Search for the cell housing the specified text and yield its [x, y] center coordinate. 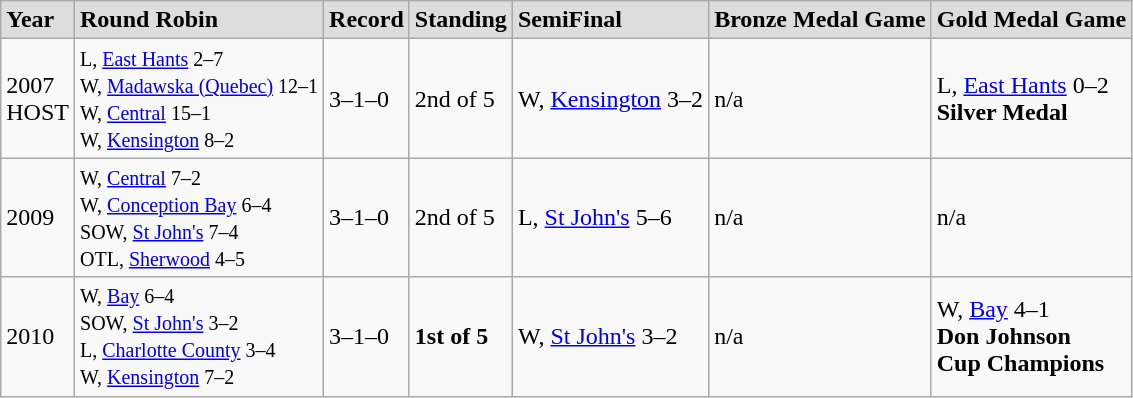
SemiFinal [610, 20]
W, Kensington 3–2 [610, 98]
1st of 5 [460, 336]
2010 [38, 336]
W, St John's 3–2 [610, 336]
W, Bay 6–4SOW, St John's 3–2L, Charlotte County 3–4W, Kensington 7–2 [198, 336]
Year [38, 20]
2009 [38, 218]
2007HOST [38, 98]
Round Robin [198, 20]
W, Central 7–2 W, Conception Bay 6–4SOW, St John's 7–4OTL, Sherwood 4–5 [198, 218]
Record [367, 20]
Standing [460, 20]
Gold Medal Game [1031, 20]
L, East Hants 2–7 W, Madawska (Quebec) 12–1W, Central 15–1W, Kensington 8–2 [198, 98]
L, East Hants 0–2Silver Medal [1031, 98]
W, Bay 4–1Don JohnsonCup Champions [1031, 336]
L, St John's 5–6 [610, 218]
Bronze Medal Game [820, 20]
